Locate the cell with the specified text and output its [X, Y] center coordinate. 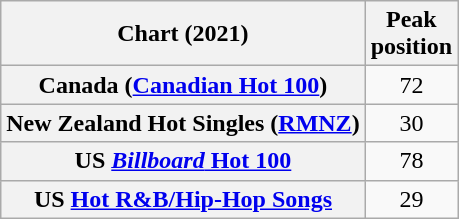
29 [411, 199]
US Billboard Hot 100 [183, 161]
Chart (2021) [183, 34]
Peak position [411, 34]
Canada (Canadian Hot 100) [183, 85]
New Zealand Hot Singles (RMNZ) [183, 123]
US Hot R&B/Hip-Hop Songs [183, 199]
30 [411, 123]
72 [411, 85]
78 [411, 161]
